Locate the cell with the specified text and output its (x, y) center coordinate. 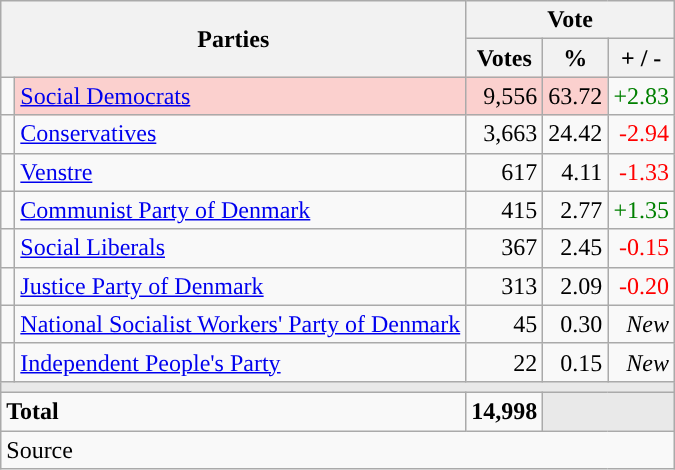
415 (504, 210)
Source (338, 449)
-1.33 (642, 172)
9,556 (504, 96)
3,663 (504, 134)
22 (504, 362)
% (576, 58)
+1.35 (642, 210)
National Socialist Workers' Party of Denmark (240, 324)
313 (504, 286)
24.42 (576, 134)
Conservatives (240, 134)
Social Liberals (240, 248)
-0.20 (642, 286)
367 (504, 248)
Votes (504, 58)
-0.15 (642, 248)
-2.94 (642, 134)
Total (234, 411)
2.09 (576, 286)
Independent People's Party (240, 362)
Vote (570, 20)
Venstre (240, 172)
2.45 (576, 248)
45 (504, 324)
Communist Party of Denmark (240, 210)
+ / - (642, 58)
2.77 (576, 210)
0.30 (576, 324)
Justice Party of Denmark (240, 286)
0.15 (576, 362)
+2.83 (642, 96)
Social Democrats (240, 96)
14,998 (504, 411)
Parties (234, 39)
63.72 (576, 96)
4.11 (576, 172)
617 (504, 172)
